Identify which cell holds the provided text, then report its [x, y] central coordinate. 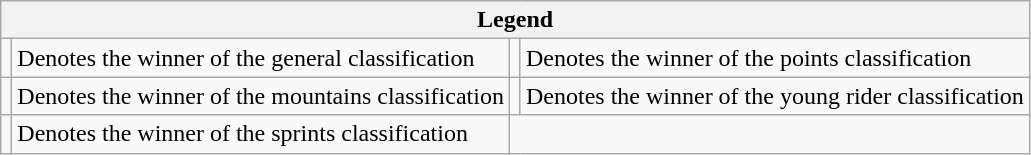
Denotes the winner of the points classification [774, 58]
Denotes the winner of the mountains classification [261, 96]
Denotes the winner of the sprints classification [261, 134]
Legend [516, 20]
Denotes the winner of the young rider classification [774, 96]
Denotes the winner of the general classification [261, 58]
